Locate the cell with the specified text and output its [x, y] center coordinate. 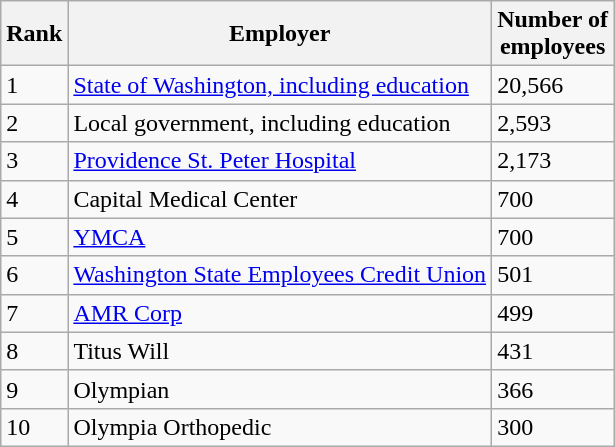
State of Washington, including education [280, 85]
2,593 [553, 123]
501 [553, 275]
Olympian [280, 389]
Employer [280, 34]
2 [34, 123]
300 [553, 427]
499 [553, 313]
Titus Will [280, 351]
Local government, including education [280, 123]
Number ofemployees [553, 34]
6 [34, 275]
9 [34, 389]
Washington State Employees Credit Union [280, 275]
1 [34, 85]
Capital Medical Center [280, 199]
20,566 [553, 85]
431 [553, 351]
Olympia Orthopedic [280, 427]
YMCA [280, 237]
Providence St. Peter Hospital [280, 161]
3 [34, 161]
4 [34, 199]
2,173 [553, 161]
5 [34, 237]
Rank [34, 34]
7 [34, 313]
AMR Corp [280, 313]
8 [34, 351]
366 [553, 389]
10 [34, 427]
